Return (x, y) of the center of cell containing provided text 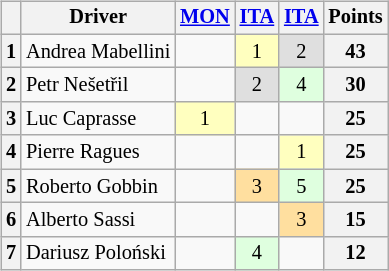
6 (11, 220)
30 (355, 85)
Alberto Sassi (98, 220)
Petr Nešetřil (98, 85)
Luc Caprasse (98, 119)
Driver (98, 18)
43 (355, 51)
Andrea Mabellini (98, 51)
Pierre Ragues (98, 152)
Points (355, 18)
MON (205, 18)
12 (355, 253)
7 (11, 253)
15 (355, 220)
Roberto Gobbin (98, 186)
Dariusz Poloński (98, 253)
